Scan for the cell matching the given text and deliver its (X, Y) coordinate at center. 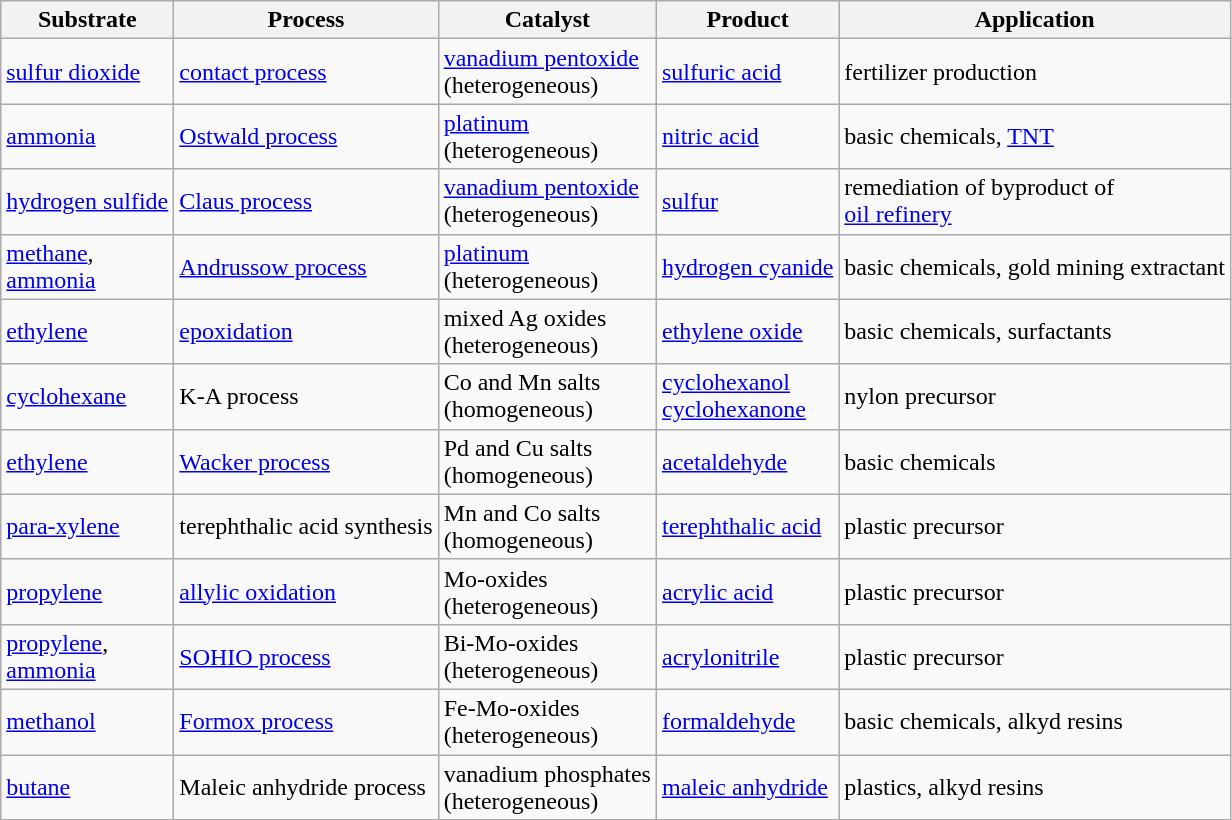
nitric acid (747, 136)
basic chemicals (1035, 462)
Andrussow process (306, 266)
Bi-Mo-oxides(heterogeneous) (547, 656)
nylon precursor (1035, 396)
Wacker process (306, 462)
sulfur dioxide (88, 72)
para-xylene (88, 526)
acetaldehyde (747, 462)
hydrogen sulfide (88, 202)
SOHIO process (306, 656)
plastics, alkyd resins (1035, 786)
Catalyst (547, 20)
Maleic anhydride process (306, 786)
maleic anhydride (747, 786)
sulfuric acid (747, 72)
Application (1035, 20)
Substrate (88, 20)
Product (747, 20)
butane (88, 786)
Process (306, 20)
Mn and Co salts(homogeneous) (547, 526)
cyclohexane (88, 396)
fertilizer production (1035, 72)
mixed Ag oxides(heterogeneous) (547, 332)
vanadium phosphates(heterogeneous) (547, 786)
basic chemicals, surfactants (1035, 332)
terephthalic acid (747, 526)
propylene,ammonia (88, 656)
Fe-Mo-oxides(heterogeneous) (547, 722)
terephthalic acid synthesis (306, 526)
propylene (88, 592)
K-A process (306, 396)
basic chemicals, alkyd resins (1035, 722)
Co and Mn salts(homogeneous) (547, 396)
ammonia (88, 136)
contact process (306, 72)
remediation of byproduct of oil refinery (1035, 202)
methane, ammonia (88, 266)
methanol (88, 722)
Mo-oxides(heterogeneous) (547, 592)
Pd and Cu salts(homogeneous) (547, 462)
basic chemicals, gold mining extractant (1035, 266)
ethylene oxide (747, 332)
epoxidation (306, 332)
allylic oxidation (306, 592)
cyclohexanol cyclohexanone (747, 396)
basic chemicals, TNT (1035, 136)
Claus process (306, 202)
Formox process (306, 722)
formaldehyde (747, 722)
Ostwald process (306, 136)
sulfur (747, 202)
acrylic acid (747, 592)
hydrogen cyanide (747, 266)
acrylonitrile (747, 656)
